From the cell containing the given text, extract its center point as (X, Y) coordinate. 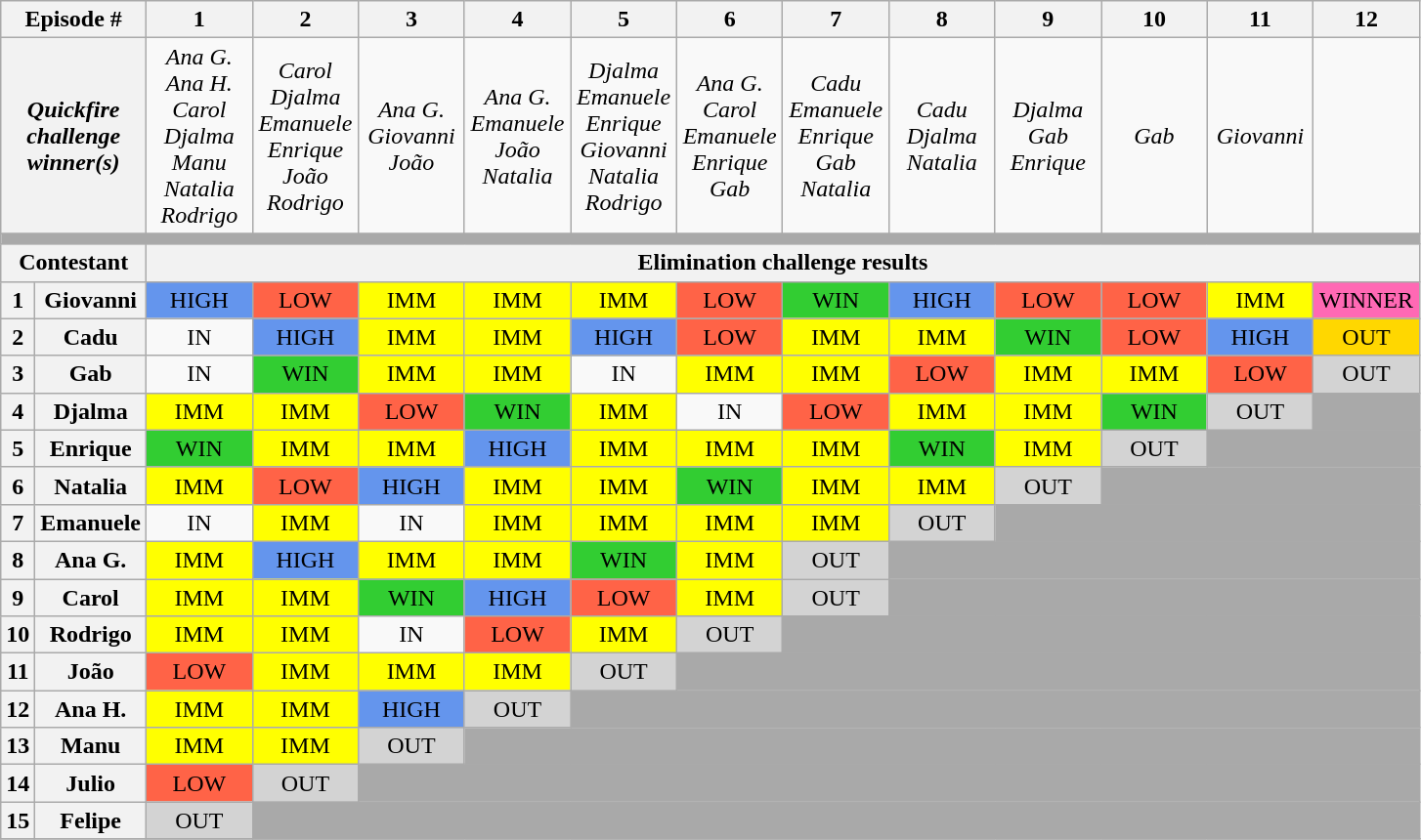
Carol (91, 597)
Julio (91, 783)
Djalma (91, 411)
Ana G.CarolEmanueleEnriqueGab (729, 136)
Ana G.Ana H.CarolDjalmaManuNataliaRodrigo (199, 136)
Ana G.EmanueleJoãoNatalia (518, 136)
CaduDjalmaNatalia (942, 136)
Enrique (91, 448)
Manu (91, 746)
Cadu (91, 337)
14 (18, 783)
Ana H. (91, 709)
Rodrigo (91, 635)
13 (18, 746)
WINNER (1366, 300)
DjalmaEmanueleEnriqueGiovanniNataliaRodrigo (624, 136)
Quickfirechallengewinner(s) (74, 136)
CaduEmanueleEnriqueGabNatalia (837, 136)
João (91, 672)
Felipe (91, 820)
Ana G.GiovanniJoão (412, 136)
CarolDjalmaEmanueleEnriqueJoãoRodrigo (305, 136)
15 (18, 820)
Emanuele (91, 523)
DjalmaGabEnrique (1048, 136)
Ana G. (91, 560)
Episode # (74, 20)
Natalia (91, 485)
Elimination challenge results (784, 263)
Contestant (74, 263)
